For the text-containing cell, return its midpoint in (x, y) coordinate format. 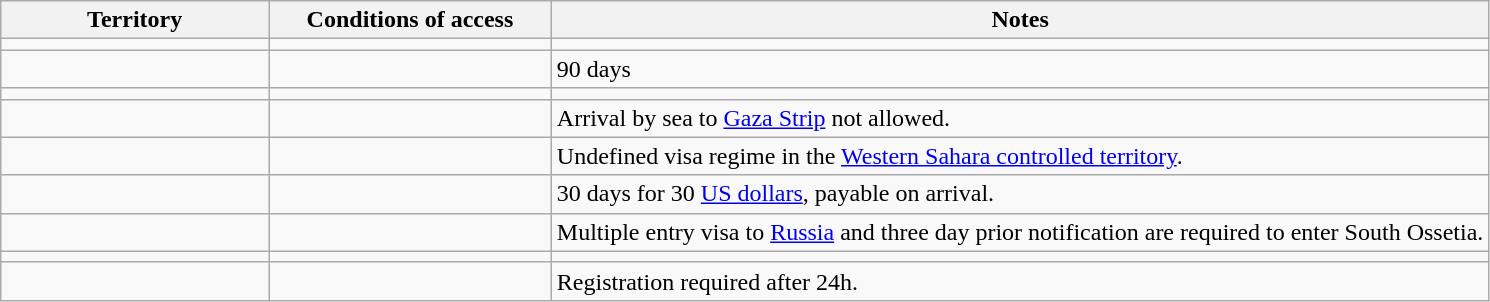
Arrival by sea to Gaza Strip not allowed. (1020, 118)
Multiple entry visa to Russia and three day prior notification are required to enter South Ossetia. (1020, 232)
Registration required after 24h. (1020, 281)
30 days for 30 US dollars, payable on arrival. (1020, 194)
Territory (135, 20)
Undefined visa regime in the Western Sahara controlled territory. (1020, 156)
Notes (1020, 20)
90 days (1020, 69)
Conditions of access (410, 20)
